Determine the (x, y) coordinate at the center of the cell enclosing the given text.  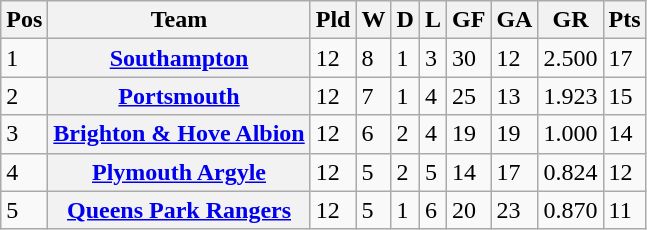
L (432, 20)
GF (469, 20)
GA (514, 20)
Plymouth Argyle (179, 172)
1.923 (570, 96)
Portsmouth (179, 96)
Pos (24, 20)
0.824 (570, 172)
8 (374, 58)
W (374, 20)
GR (570, 20)
Southampton (179, 58)
30 (469, 58)
Team (179, 20)
Pld (333, 20)
20 (469, 210)
0.870 (570, 210)
Queens Park Rangers (179, 210)
13 (514, 96)
Pts (624, 20)
2.500 (570, 58)
11 (624, 210)
15 (624, 96)
1.000 (570, 134)
Brighton & Hove Albion (179, 134)
7 (374, 96)
25 (469, 96)
23 (514, 210)
D (405, 20)
